Determine the [x, y] coordinate at the center of the cell enclosing the given text.  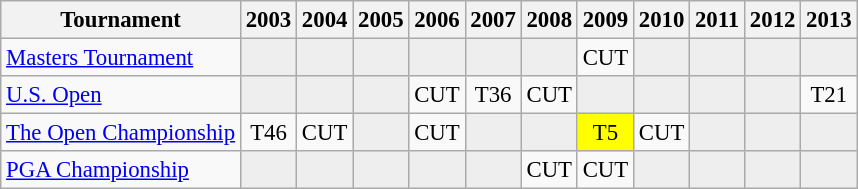
2008 [549, 20]
2006 [437, 20]
U.S. Open [121, 95]
T5 [605, 133]
Tournament [121, 20]
2012 [773, 20]
Masters Tournament [121, 58]
T21 [829, 95]
2003 [268, 20]
T46 [268, 133]
T36 [493, 95]
The Open Championship [121, 133]
2004 [325, 20]
2005 [381, 20]
2009 [605, 20]
2013 [829, 20]
2011 [718, 20]
PGA Championship [121, 170]
2007 [493, 20]
2010 [661, 20]
